Detect which cell encompasses the target text, then output its (x, y) center coordinate. 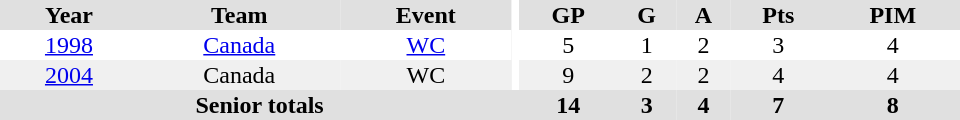
1998 (69, 45)
9 (568, 75)
Team (240, 15)
Event (426, 15)
Year (69, 15)
G (646, 15)
14 (568, 105)
7 (778, 105)
GP (568, 15)
1 (646, 45)
Senior totals (260, 105)
Pts (778, 15)
2004 (69, 75)
5 (568, 45)
8 (893, 105)
A (704, 15)
PIM (893, 15)
